Locate the cell with the specified text and output its (x, y) center coordinate. 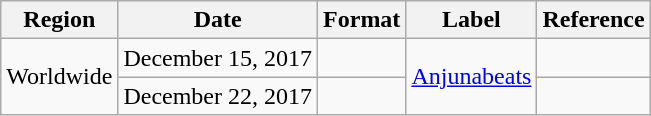
Label (472, 20)
Reference (594, 20)
Region (60, 20)
Worldwide (60, 77)
Date (218, 20)
December 22, 2017 (218, 96)
December 15, 2017 (218, 58)
Format (362, 20)
Anjunabeats (472, 77)
